Scan for the cell matching the given text and deliver its [X, Y] coordinate at center. 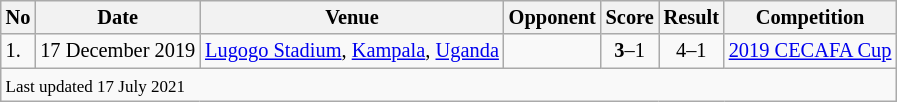
Result [692, 17]
Competition [810, 17]
4–1 [692, 51]
Opponent [552, 17]
Last updated 17 July 2021 [449, 85]
Date [118, 17]
2019 CECAFA Cup [810, 51]
3–1 [630, 51]
No [18, 17]
17 December 2019 [118, 51]
1. [18, 51]
Score [630, 17]
Lugogo Stadium, Kampala, Uganda [352, 51]
Venue [352, 17]
